Provide the [X, Y] coordinate of the cell's center where the given text is located.  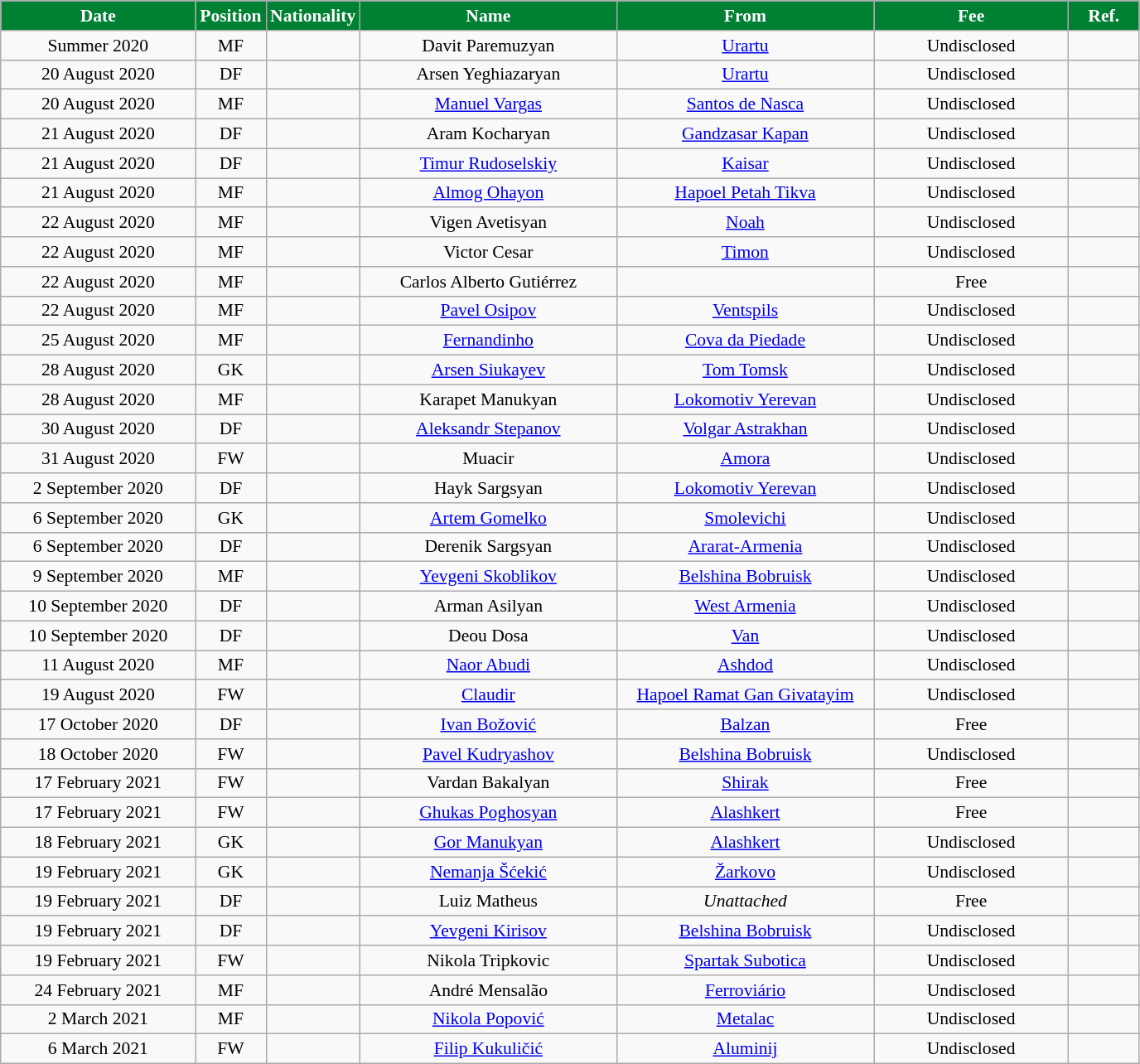
Žarkovo [745, 872]
Filip Kukuličić [488, 1049]
West Armenia [745, 607]
Smolevichi [745, 518]
31 August 2020 [98, 459]
Nemanja Šćekić [488, 872]
Volgar Astrakhan [745, 429]
Aram Kocharyan [488, 134]
Arsen Yeghiazaryan [488, 75]
Van [745, 636]
Victor Cesar [488, 252]
11 August 2020 [98, 665]
Ararat-Armenia [745, 547]
Hapoel Petah Tikva [745, 193]
Aluminij [745, 1049]
Noah [745, 223]
Ashdod [745, 665]
Luiz Matheus [488, 902]
Arsen Siukayev [488, 370]
From [745, 16]
Santos de Nasca [745, 104]
Timon [745, 252]
Naor Abudi [488, 665]
30 August 2020 [98, 429]
Ref. [1104, 16]
Yevgeni Kirisov [488, 931]
18 February 2021 [98, 843]
Ferroviário [745, 990]
Muacir [488, 459]
Nikola Popović [488, 1019]
Carlos Alberto Gutiérrez [488, 282]
Metalac [745, 1019]
Davit Paremuzyan [488, 46]
Aleksandr Stepanov [488, 429]
Fernandinho [488, 341]
18 October 2020 [98, 754]
Vardan Bakalyan [488, 783]
Pavel Osipov [488, 311]
25 August 2020 [98, 341]
Artem Gomelko [488, 518]
Balzan [745, 724]
Position [230, 16]
Cova da Piedade [745, 341]
Ghukas Poghosyan [488, 813]
Amora [745, 459]
Ventspils [745, 311]
Gor Manukyan [488, 843]
17 October 2020 [98, 724]
Hayk Sargsyan [488, 488]
Pavel Kudryashov [488, 754]
24 February 2021 [98, 990]
André Mensalão [488, 990]
Arman Asilyan [488, 607]
Almog Ohayon [488, 193]
2 September 2020 [98, 488]
9 September 2020 [98, 577]
Hapoel Ramat Gan Givatayim [745, 695]
Nikola Tripkovic [488, 960]
Claudir [488, 695]
Deou Dosa [488, 636]
Timur Rudoselskiy [488, 163]
Unattached [745, 902]
Date [98, 16]
19 August 2020 [98, 695]
Nationality [313, 16]
Shirak [745, 783]
Name [488, 16]
Derenik Sargsyan [488, 547]
Ivan Božović [488, 724]
Vigen Avetisyan [488, 223]
Summer 2020 [98, 46]
Manuel Vargas [488, 104]
Spartak Subotica [745, 960]
2 March 2021 [98, 1019]
Karapet Manukyan [488, 399]
Gandzasar Kapan [745, 134]
Kaisar [745, 163]
Fee [971, 16]
Tom Tomsk [745, 370]
6 March 2021 [98, 1049]
Yevgeni Skoblikov [488, 577]
